Search for the cell housing the specified text and yield its [X, Y] center coordinate. 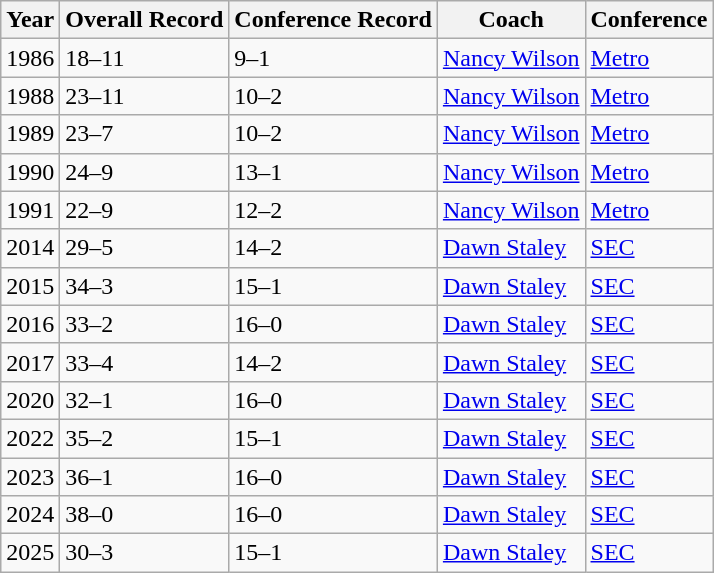
1991 [30, 210]
1989 [30, 134]
Overall Record [144, 20]
34–3 [144, 286]
2024 [30, 515]
9–1 [334, 58]
33–4 [144, 362]
32–1 [144, 400]
12–2 [334, 210]
Conference Record [334, 20]
29–5 [144, 248]
Year [30, 20]
36–1 [144, 477]
2023 [30, 477]
13–1 [334, 172]
1988 [30, 96]
2015 [30, 286]
33–2 [144, 324]
23–11 [144, 96]
2014 [30, 248]
1990 [30, 172]
2022 [30, 438]
Coach [511, 20]
2016 [30, 324]
38–0 [144, 515]
18–11 [144, 58]
23–7 [144, 134]
24–9 [144, 172]
Conference [649, 20]
2017 [30, 362]
1986 [30, 58]
2025 [30, 553]
2020 [30, 400]
22–9 [144, 210]
35–2 [144, 438]
30–3 [144, 553]
